Scan for the cell matching the given text and deliver its [x, y] coordinate at center. 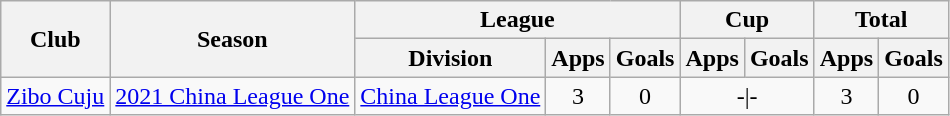
Zibo Cuju [56, 96]
Club [56, 39]
China League One [450, 96]
Division [450, 58]
-|- [747, 96]
2021 China League One [232, 96]
League [518, 20]
Cup [747, 20]
Total [881, 20]
Season [232, 39]
